Return [X, Y] of the center of cell containing provided text 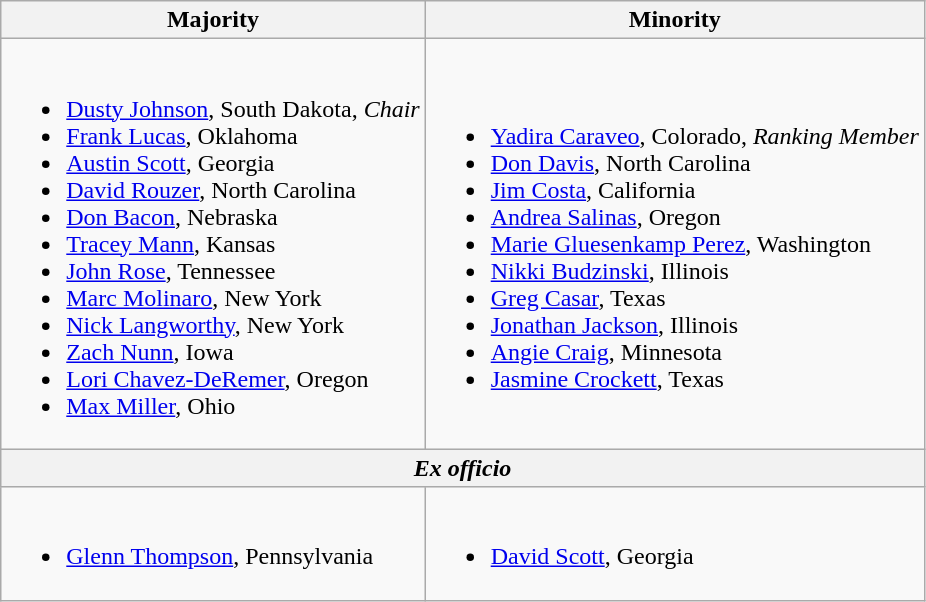
Glenn Thompson, Pennsylvania [213, 544]
Majority [213, 20]
Ex officio [463, 468]
Minority [674, 20]
David Scott, Georgia [674, 544]
